Scan for the cell matching the given text and deliver its (X, Y) coordinate at center. 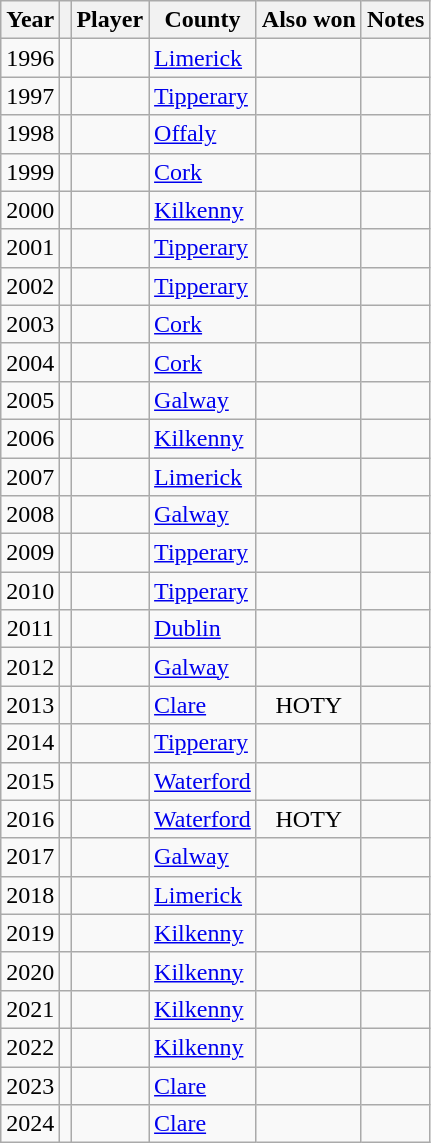
2016 (30, 819)
2024 (30, 1124)
2004 (30, 362)
2003 (30, 324)
Dublin (203, 629)
2017 (30, 857)
2012 (30, 667)
2005 (30, 400)
2010 (30, 591)
2020 (30, 971)
2015 (30, 781)
2014 (30, 743)
1998 (30, 134)
2022 (30, 1047)
2013 (30, 705)
2008 (30, 515)
Player (110, 20)
1997 (30, 96)
2000 (30, 210)
Notes (395, 20)
2001 (30, 248)
2018 (30, 895)
County (203, 20)
Offaly (203, 134)
2011 (30, 629)
2007 (30, 477)
1999 (30, 172)
2019 (30, 933)
2023 (30, 1085)
1996 (30, 58)
2021 (30, 1009)
Also won (308, 20)
2009 (30, 553)
2006 (30, 438)
2002 (30, 286)
Year (30, 20)
